Output the [X, Y] coordinate of the center of the cell containing the given text.  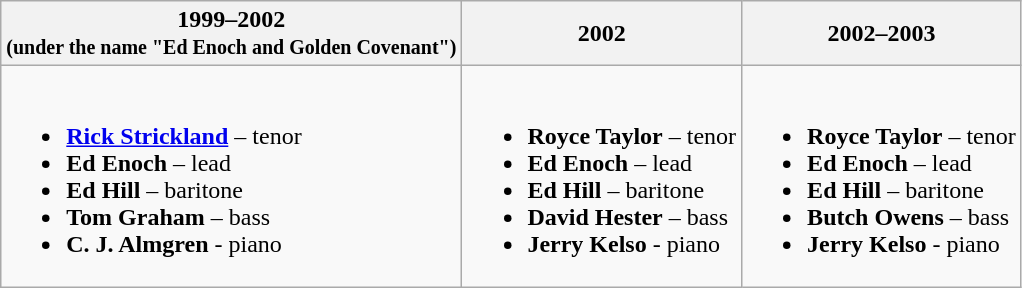
2002 [602, 34]
2002–2003 [882, 34]
Royce Taylor – tenorEd Enoch – leadEd Hill – baritoneButch Owens – bassJerry Kelso - piano [882, 176]
Royce Taylor – tenorEd Enoch – leadEd Hill – baritoneDavid Hester – bassJerry Kelso - piano [602, 176]
1999–2002(under the name "Ed Enoch and Golden Covenant") [232, 34]
Rick Strickland – tenorEd Enoch – leadEd Hill – baritoneTom Graham – bassC. J. Almgren - piano [232, 176]
